Return the (X, Y) coordinate for the center point of the cell that contains the specified text.  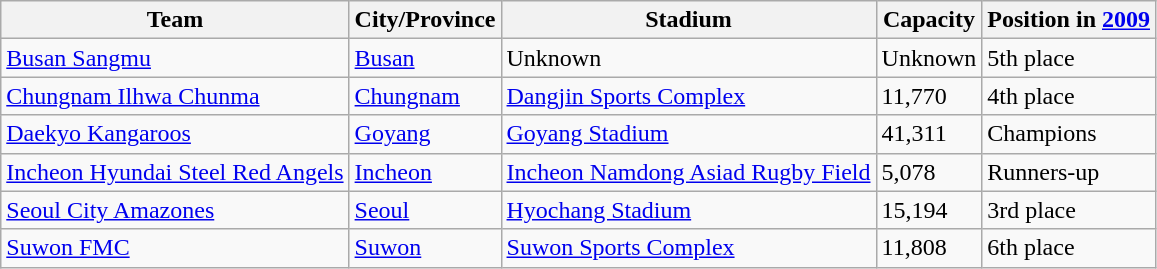
4th place (1069, 96)
Stadium (688, 20)
Position in 2009 (1069, 20)
15,194 (929, 210)
Suwon Sports Complex (688, 248)
Incheon Hyundai Steel Red Angels (175, 172)
11,770 (929, 96)
Seoul (425, 210)
Chungnam (425, 96)
11,808 (929, 248)
Goyang (425, 134)
City/Province (425, 20)
Incheon (425, 172)
Champions (1069, 134)
Suwon (425, 248)
Chungnam Ilhwa Chunma (175, 96)
5,078 (929, 172)
Suwon FMC (175, 248)
Busan (425, 58)
41,311 (929, 134)
Goyang Stadium (688, 134)
6th place (1069, 248)
Team (175, 20)
5th place (1069, 58)
Hyochang Stadium (688, 210)
Runners-up (1069, 172)
Dangjin Sports Complex (688, 96)
Capacity (929, 20)
Daekyo Kangaroos (175, 134)
Incheon Namdong Asiad Rugby Field (688, 172)
3rd place (1069, 210)
Busan Sangmu (175, 58)
Seoul City Amazones (175, 210)
